Find where the given text appears and provide that cell's center as (x, y) coordinate. 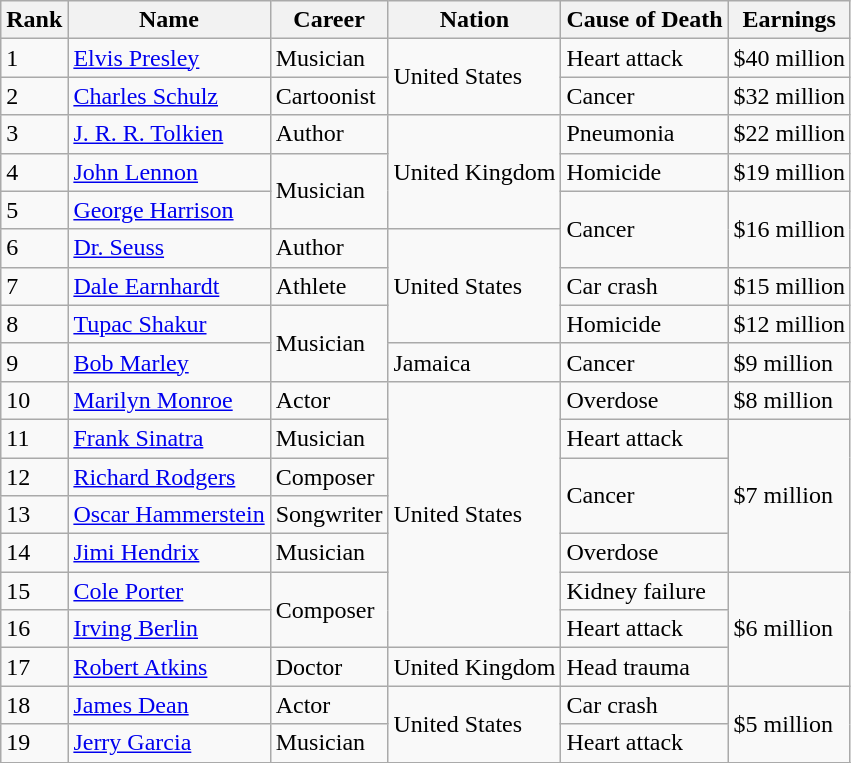
$15 million (789, 286)
15 (34, 591)
10 (34, 400)
Athlete (329, 286)
Career (329, 20)
$19 million (789, 172)
Robert Atkins (169, 667)
Jamaica (474, 362)
John Lennon (169, 172)
13 (34, 515)
$32 million (789, 96)
Richard Rodgers (169, 477)
$5 million (789, 724)
Dr. Seuss (169, 248)
Earnings (789, 20)
$12 million (789, 324)
$7 million (789, 495)
Irving Berlin (169, 629)
Rank (34, 20)
Tupac Shakur (169, 324)
11 (34, 438)
1 (34, 58)
5 (34, 210)
Dale Earnhardt (169, 286)
Head trauma (644, 667)
Cartoonist (329, 96)
18 (34, 705)
$8 million (789, 400)
Elvis Presley (169, 58)
Name (169, 20)
12 (34, 477)
9 (34, 362)
$9 million (789, 362)
Charles Schulz (169, 96)
$40 million (789, 58)
$6 million (789, 629)
$22 million (789, 134)
14 (34, 553)
Doctor (329, 667)
6 (34, 248)
Kidney failure (644, 591)
Jerry Garcia (169, 743)
4 (34, 172)
2 (34, 96)
19 (34, 743)
Cause of Death (644, 20)
$16 million (789, 229)
Marilyn Monroe (169, 400)
16 (34, 629)
Frank Sinatra (169, 438)
Jimi Hendrix (169, 553)
Pneumonia (644, 134)
3 (34, 134)
George Harrison (169, 210)
8 (34, 324)
J. R. R. Tolkien (169, 134)
James Dean (169, 705)
Songwriter (329, 515)
Cole Porter (169, 591)
Oscar Hammerstein (169, 515)
Bob Marley (169, 362)
17 (34, 667)
Nation (474, 20)
7 (34, 286)
